Search for the cell housing the specified text and yield its [x, y] center coordinate. 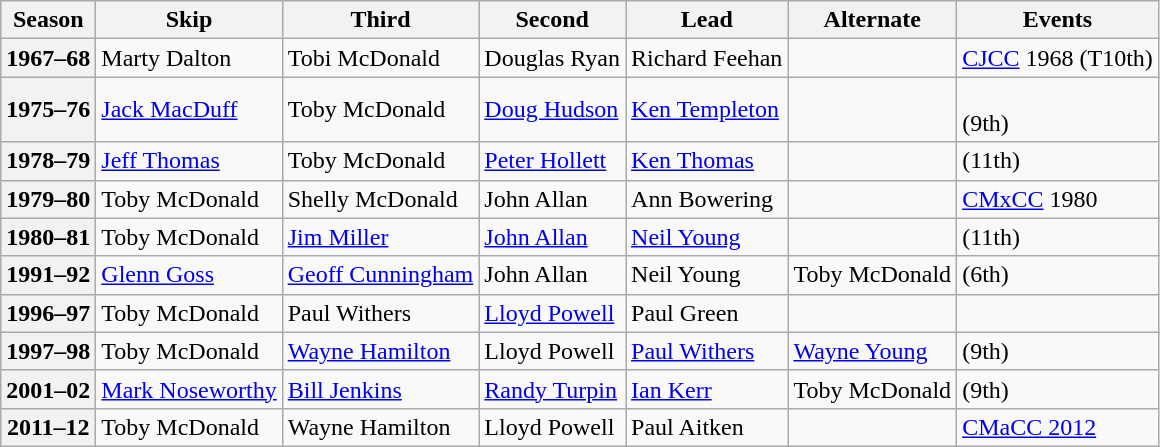
Second [552, 20]
Jack MacDuff [189, 110]
Marty Dalton [189, 58]
Wayne Young [872, 351]
1967–68 [48, 58]
Lead [707, 20]
Shelly McDonald [380, 199]
Tobi McDonald [380, 58]
CMaCC 2012 [1058, 427]
Geoff Cunningham [380, 275]
Richard Feehan [707, 58]
CJCC 1968 (T10th) [1058, 58]
1979–80 [48, 199]
Jim Miller [380, 237]
CMxCC 1980 [1058, 199]
Bill Jenkins [380, 389]
1996–97 [48, 313]
Ian Kerr [707, 389]
1991–92 [48, 275]
Douglas Ryan [552, 58]
Mark Noseworthy [189, 389]
Season [48, 20]
(6th) [1058, 275]
1975–76 [48, 110]
Glenn Goss [189, 275]
Doug Hudson [552, 110]
Ken Templeton [707, 110]
Alternate [872, 20]
1980–81 [48, 237]
2001–02 [48, 389]
Skip [189, 20]
Ken Thomas [707, 161]
Paul Aitken [707, 427]
1997–98 [48, 351]
Ann Bowering [707, 199]
Jeff Thomas [189, 161]
Peter Hollett [552, 161]
Events [1058, 20]
Third [380, 20]
1978–79 [48, 161]
Randy Turpin [552, 389]
Paul Green [707, 313]
2011–12 [48, 427]
